Detect which cell encompasses the target text, then output its (X, Y) center coordinate. 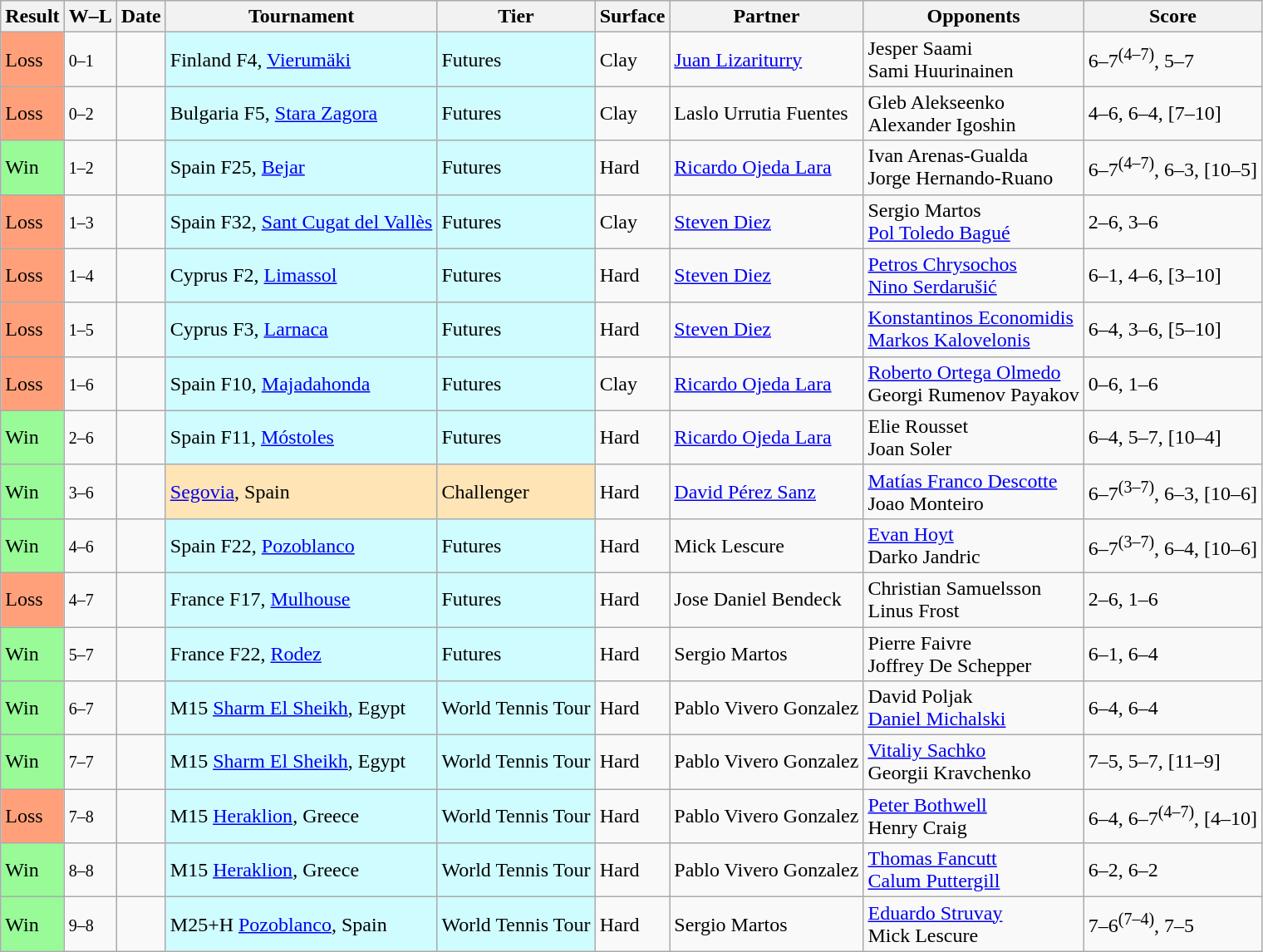
Surface (632, 17)
Opponents (974, 17)
Partner (766, 17)
Cyprus F3, Larnaca (301, 329)
4–7 (90, 600)
1–3 (90, 221)
6–2, 6–2 (1172, 871)
6–4, 5–7, [10–4] (1172, 437)
Konstantinos Economidis Markos Kalovelonis (974, 329)
6–4, 6–7(4–7), [4–10] (1172, 816)
France F17, Mulhouse (301, 600)
6–1, 6–4 (1172, 653)
Score (1172, 17)
David Pérez Sanz (766, 492)
Juan Lizariturry (766, 60)
1–2 (90, 168)
6–7(3–7), 6–4, [10–6] (1172, 545)
Spain F22, Pozoblanco (301, 545)
Thomas Fancutt Calum Puttergill (974, 871)
Peter Bothwell Henry Craig (974, 816)
9–8 (90, 924)
Mick Lescure (766, 545)
M25+H Pozoblanco, Spain (301, 924)
Spain F10, Majadahonda (301, 384)
2–6 (90, 437)
2–6, 3–6 (1172, 221)
Cyprus F2, Limassol (301, 276)
Tournament (301, 17)
6–7(4–7), 5–7 (1172, 60)
Tier (516, 17)
France F22, Rodez (301, 653)
Spain F32, Sant Cugat del Vallès (301, 221)
W–L (90, 17)
6–1, 4–6, [3–10] (1172, 276)
Spain F25, Bejar (301, 168)
Bulgaria F5, Stara Zagora (301, 113)
Christian Samuelsson Linus Frost (974, 600)
Gleb Alekseenko Alexander Igoshin (974, 113)
Result (32, 17)
8–8 (90, 871)
Jesper Saami Sami Huurinainen (974, 60)
5–7 (90, 653)
Matías Franco Descotte Joao Monteiro (974, 492)
4–6, 6–4, [7–10] (1172, 113)
0–2 (90, 113)
Eduardo Struvay Mick Lescure (974, 924)
6–4, 3–6, [5–10] (1172, 329)
Segovia, Spain (301, 492)
6–7(3–7), 6–3, [10–6] (1172, 492)
7–8 (90, 816)
Sergio Martos Pol Toledo Bagué (974, 221)
Spain F11, Móstoles (301, 437)
Roberto Ortega Olmedo Georgi Rumenov Payakov (974, 384)
Evan Hoyt Darko Jandric (974, 545)
Date (141, 17)
0–6, 1–6 (1172, 384)
Challenger (516, 492)
1–5 (90, 329)
1–6 (90, 384)
2–6, 1–6 (1172, 600)
Elie Rousset Joan Soler (974, 437)
6–7(4–7), 6–3, [10–5] (1172, 168)
7–7 (90, 763)
6–4, 6–4 (1172, 708)
1–4 (90, 276)
6–7 (90, 708)
4–6 (90, 545)
Jose Daniel Bendeck (766, 600)
Vitaliy Sachko Georgii Kravchenko (974, 763)
7–6(7–4), 7–5 (1172, 924)
0–1 (90, 60)
Ivan Arenas-Gualda Jorge Hernando-Ruano (974, 168)
Laslo Urrutia Fuentes (766, 113)
Petros Chrysochos Nino Serdarušić (974, 276)
3–6 (90, 492)
David Poljak Daniel Michalski (974, 708)
7–5, 5–7, [11–9] (1172, 763)
Finland F4, Vierumäki (301, 60)
Pierre Faivre Joffrey De Schepper (974, 653)
